Extract the [x, y] coordinate from the center of the cell holding the provided text.  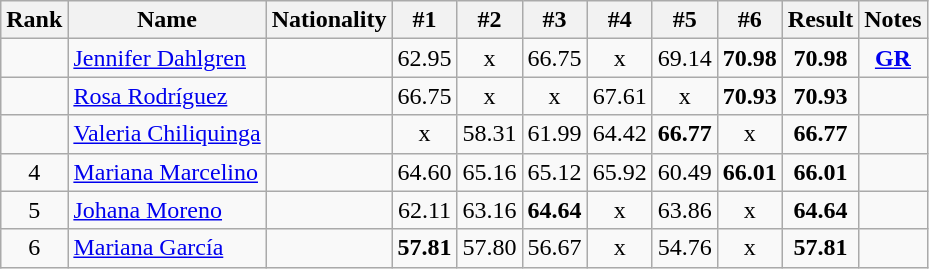
#5 [684, 20]
63.86 [684, 210]
Name [167, 20]
64.42 [620, 134]
#3 [554, 20]
65.92 [620, 172]
4 [34, 172]
6 [34, 248]
Jennifer Dahlgren [167, 58]
65.12 [554, 172]
60.49 [684, 172]
Mariana Marcelino [167, 172]
64.60 [424, 172]
5 [34, 210]
Rosa Rodríguez [167, 96]
Mariana García [167, 248]
Valeria Chiliquinga [167, 134]
Result [820, 20]
Johana Moreno [167, 210]
Notes [893, 20]
GR [893, 58]
#6 [750, 20]
63.16 [490, 210]
62.11 [424, 210]
56.67 [554, 248]
65.16 [490, 172]
67.61 [620, 96]
62.95 [424, 58]
57.80 [490, 248]
#1 [424, 20]
61.99 [554, 134]
69.14 [684, 58]
Nationality [329, 20]
Rank [34, 20]
54.76 [684, 248]
#2 [490, 20]
58.31 [490, 134]
#4 [620, 20]
